For the text-containing cell, return its midpoint in (x, y) coordinate format. 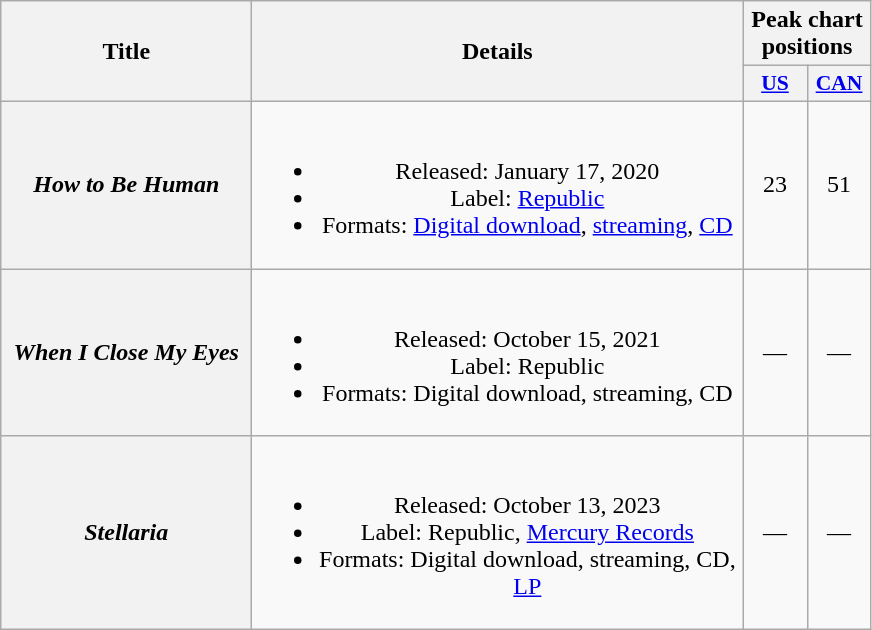
How to Be Human (126, 184)
Title (126, 52)
Released: January 17, 2020Label: RepublicFormats: Digital download, streaming, CD (498, 184)
23 (775, 184)
Stellaria (126, 533)
US (775, 84)
When I Close My Eyes (126, 352)
51 (839, 184)
CAN (839, 84)
Peak chart positions (807, 34)
Released: October 13, 2023Label: Republic, Mercury RecordsFormats: Digital download, streaming, CD, LP (498, 533)
Details (498, 52)
Released: October 15, 2021Label: RepublicFormats: Digital download, streaming, CD (498, 352)
